Capture the cell that displays the provided text and extract its (x, y) central coordinate. 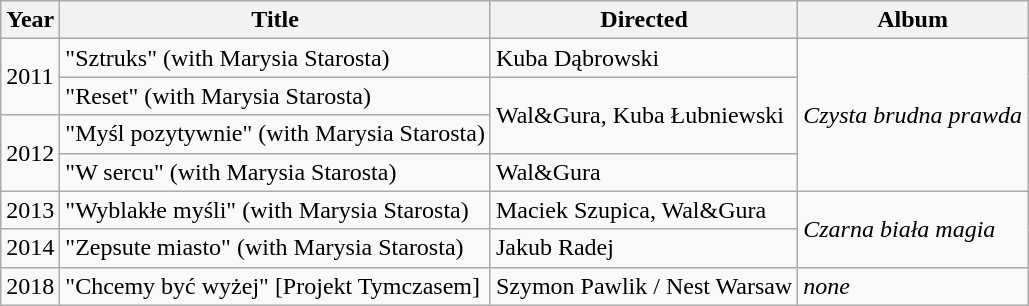
Czysta brudna prawda (913, 115)
2011 (30, 77)
Czarna biała magia (913, 229)
Jakub Radej (644, 248)
"Reset" (with Marysia Starosta) (276, 96)
2018 (30, 286)
Directed (644, 20)
none (913, 286)
Wal&Gura (644, 172)
2014 (30, 248)
Szymon Pawlik / Nest Warsaw (644, 286)
"Sztruks" (with Marysia Starosta) (276, 58)
"W sercu" (with Marysia Starosta) (276, 172)
Maciek Szupica, Wal&Gura (644, 210)
2013 (30, 210)
Kuba Dąbrowski (644, 58)
Year (30, 20)
"Zepsute miasto" (with Marysia Starosta) (276, 248)
"Chcemy być wyżej" [Projekt Tymczasem] (276, 286)
Album (913, 20)
2012 (30, 153)
Wal&Gura, Kuba Łubniewski (644, 115)
Title (276, 20)
"Myśl pozytywnie" (with Marysia Starosta) (276, 134)
"Wyblakłe myśli" (with Marysia Starosta) (276, 210)
